Find where the given text appears and provide that cell's center as (X, Y) coordinate. 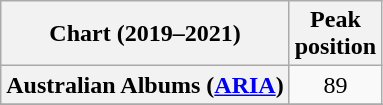
Australian Albums (ARIA) (145, 85)
89 (335, 85)
Peakposition (335, 34)
Chart (2019–2021) (145, 34)
